For the text-containing cell, return its midpoint in (X, Y) coordinate format. 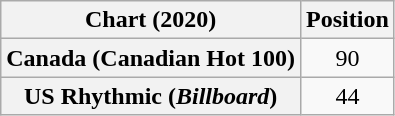
US Rhythmic (Billboard) (151, 96)
44 (348, 96)
Canada (Canadian Hot 100) (151, 58)
90 (348, 58)
Position (348, 20)
Chart (2020) (151, 20)
